From the cell containing the given text, extract its center point as (x, y) coordinate. 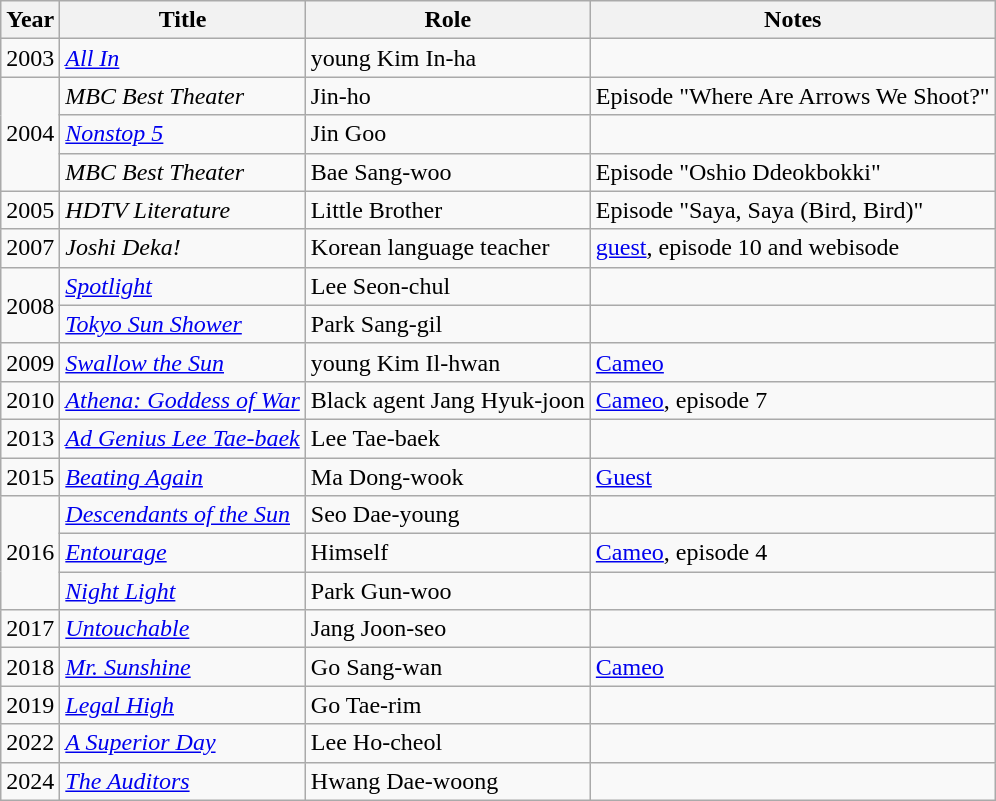
Cameo, episode 4 (792, 553)
Black agent Jang Hyuk-joon (448, 400)
Athena: Goddess of War (183, 400)
2009 (30, 362)
young Kim In-ha (448, 58)
Go Sang-wan (448, 667)
2003 (30, 58)
young Kim Il-hwan (448, 362)
Little Brother (448, 210)
Seo Dae-young (448, 515)
Legal High (183, 705)
Year (30, 20)
2010 (30, 400)
Park Sang-gil (448, 324)
2008 (30, 305)
Himself (448, 553)
Lee Tae-baek (448, 438)
2013 (30, 438)
Role (448, 20)
2004 (30, 134)
Tokyo Sun Shower (183, 324)
Go Tae-rim (448, 705)
Jin-ho (448, 96)
Jin Goo (448, 134)
2019 (30, 705)
2022 (30, 743)
Mr. Sunshine (183, 667)
Untouchable (183, 629)
2015 (30, 477)
Nonstop 5 (183, 134)
Lee Seon-chul (448, 286)
Descendants of the Sun (183, 515)
Night Light (183, 591)
All In (183, 58)
2017 (30, 629)
Jang Joon-seo (448, 629)
Episode "Oshio Ddeokbokki" (792, 172)
2007 (30, 248)
2018 (30, 667)
Cameo, episode 7 (792, 400)
2024 (30, 781)
Notes (792, 20)
Joshi Deka! (183, 248)
guest, episode 10 and webisode (792, 248)
Guest (792, 477)
Episode "Saya, Saya (Bird, Bird)" (792, 210)
Spotlight (183, 286)
Beating Again (183, 477)
HDTV Literature (183, 210)
2005 (30, 210)
The Auditors (183, 781)
Bae Sang-woo (448, 172)
A Superior Day (183, 743)
Title (183, 20)
Episode "Where Are Arrows We Shoot?" (792, 96)
Park Gun-woo (448, 591)
Hwang Dae-woong (448, 781)
Korean language teacher (448, 248)
2016 (30, 553)
Ma Dong-wook (448, 477)
Ad Genius Lee Tae-baek (183, 438)
Lee Ho-cheol (448, 743)
Swallow the Sun (183, 362)
Entourage (183, 553)
